Output the [x, y] coordinate of the center of the cell containing the given text.  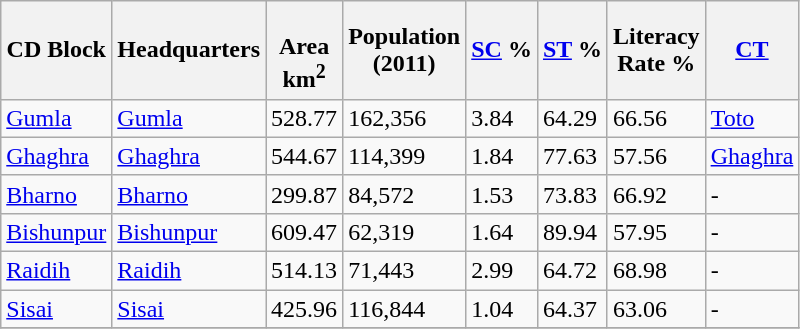
528.77 [304, 118]
425.96 [304, 309]
68.98 [656, 271]
Toto [752, 118]
Literacy Rate % [656, 50]
1.64 [502, 232]
77.63 [572, 156]
3.84 [502, 118]
84,572 [404, 194]
114,399 [404, 156]
1.84 [502, 156]
544.67 [304, 156]
57.95 [656, 232]
64.72 [572, 271]
Headquarters [189, 50]
64.37 [572, 309]
609.47 [304, 232]
57.56 [656, 156]
162,356 [404, 118]
73.83 [572, 194]
Areakm2 [304, 50]
ST % [572, 50]
66.56 [656, 118]
Population(2011) [404, 50]
CD Block [56, 50]
1.53 [502, 194]
SC % [502, 50]
299.87 [304, 194]
63.06 [656, 309]
89.94 [572, 232]
62,319 [404, 232]
1.04 [502, 309]
116,844 [404, 309]
64.29 [572, 118]
514.13 [304, 271]
CT [752, 50]
71,443 [404, 271]
66.92 [656, 194]
2.99 [502, 271]
